Identify which cell holds the provided text, then report its (X, Y) central coordinate. 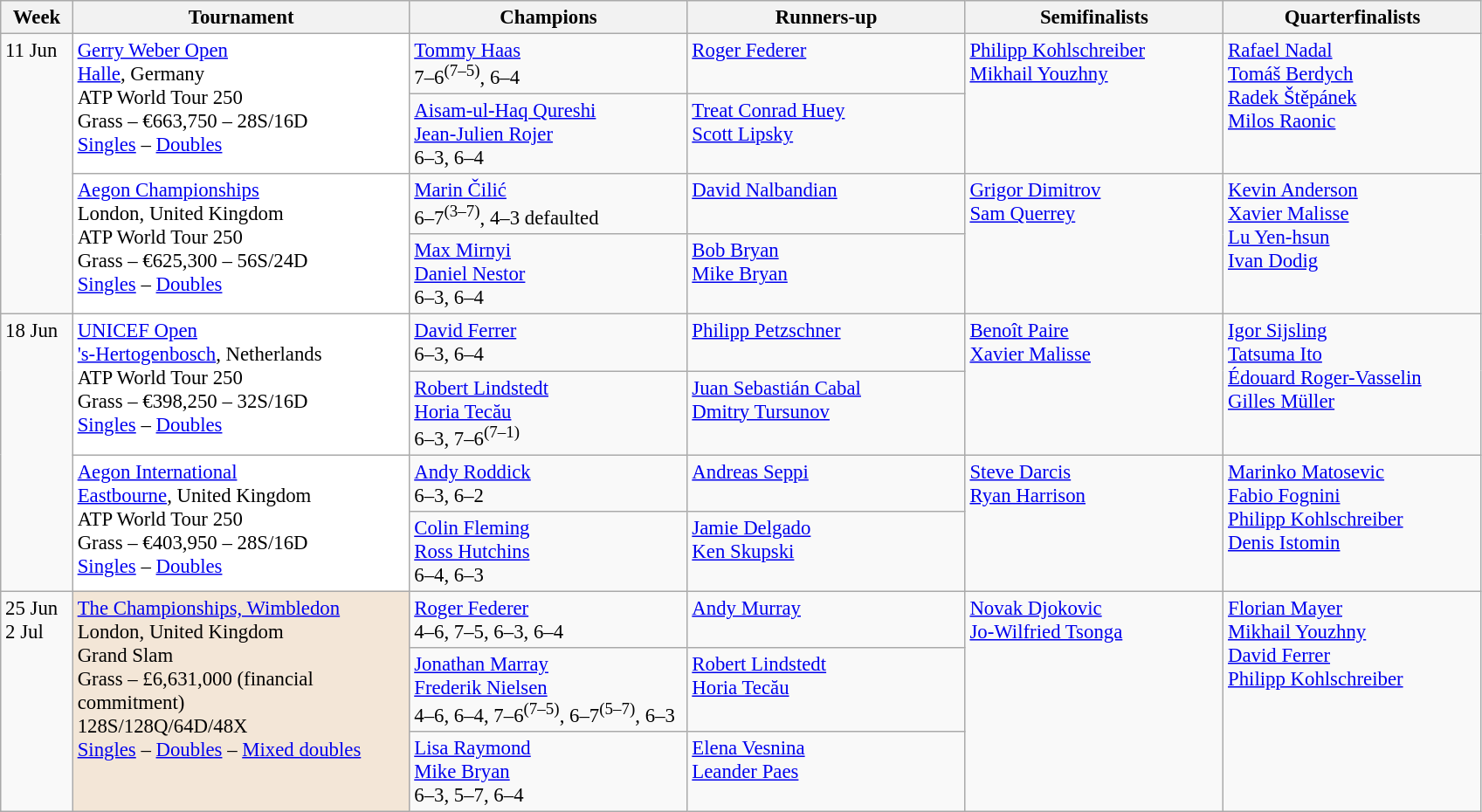
Lisa Raymond Mike Bryan 6–3, 5–7, 6–4 (548, 772)
Semifinalists (1094, 17)
Marin Čilić6–7(3–7), 4–3 defaulted (548, 204)
Tommy Haas7–6(7–5), 6–4 (548, 65)
Florian Mayer Mikhail Youzhny David Ferrer Philipp Kohlschreiber (1353, 701)
Grigor Dimitrov Sam Querrey (1094, 244)
Marinko Matosevic Fabio Fognini Philipp Kohlschreiber Denis Istomin (1353, 523)
Gerry Weber Open Halle, GermanyATP World Tour 250Grass – €663,750 – 28S/16DSingles – Doubles (241, 105)
Juan Sebastián Cabal Dmitry Tursunov (826, 413)
Andy Murray (826, 620)
Elena Vesnina Leander Paes (826, 772)
Andy Roddick6–3, 6–2 (548, 484)
UNICEF Open 's-Hertogenbosch, NetherlandsATP World Tour 250Grass – €398,250 – 32S/16DSingles – Doubles (241, 384)
11 Jun (37, 175)
Robert Lindstedt Horia Tecău6–3, 7–6(7–1) (548, 413)
Robert Lindstedt Horia Tecău (826, 690)
Rafael Nadal Tomáš Berdych Radek Štěpánek Milos Raonic (1353, 105)
Igor Sijsling Tatsuma Ito Édouard Roger-Vasselin Gilles Müller (1353, 384)
Benoît Paire Xavier Malisse (1094, 384)
Champions (548, 17)
Philipp Petzschner (826, 342)
Week (37, 17)
Philipp Kohlschreiber Mikhail Youzhny (1094, 105)
Colin Fleming Ross Hutchins 6–4, 6–3 (548, 551)
Max Mirnyi Daniel Nestor 6–3, 6–4 (548, 274)
David Nalbandian (826, 204)
Aisam-ul-Haq Qureshi Jean-Julien Rojer 6–3, 6–4 (548, 134)
Bob Bryan Mike Bryan (826, 274)
Roger Federer4–6, 7–5, 6–3, 6–4 (548, 620)
Steve Darcis Ryan Harrison (1094, 523)
Kevin Anderson Xavier Malisse Lu Yen-hsun Ivan Dodig (1353, 244)
Jamie Delgado Ken Skupski (826, 551)
David Ferrer6–3, 6–4 (548, 342)
Jonathan Marray Frederik Nielsen 4–6, 6–4, 7–6(7–5), 6–7(5–7), 6–3 (548, 690)
Tournament (241, 17)
Aegon Championships London, United KingdomATP World Tour 250Grass – €625,300 – 56S/24DSingles – Doubles (241, 244)
Aegon International Eastbourne, United KingdomATP World Tour 250Grass – €403,950 – 28S/16DSingles – Doubles (241, 523)
Novak Djokovic Jo-Wilfried Tsonga (1094, 701)
18 Jun (37, 452)
Andreas Seppi (826, 484)
Quarterfinalists (1353, 17)
25 Jun 2 Jul (37, 701)
Roger Federer (826, 65)
Runners-up (826, 17)
Treat Conrad Huey Scott Lipsky (826, 134)
